Identify which cell holds the provided text, then report its [x, y] central coordinate. 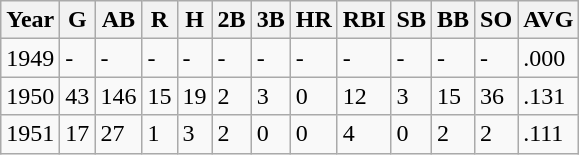
AB [118, 20]
1951 [30, 134]
H [194, 20]
G [78, 20]
36 [496, 96]
19 [194, 96]
43 [78, 96]
1 [160, 134]
.131 [548, 96]
27 [118, 134]
146 [118, 96]
3B [270, 20]
12 [364, 96]
4 [364, 134]
SB [411, 20]
AVG [548, 20]
17 [78, 134]
Year [30, 20]
RBI [364, 20]
1949 [30, 58]
SO [496, 20]
.000 [548, 58]
2B [232, 20]
1950 [30, 96]
R [160, 20]
HR [314, 20]
.111 [548, 134]
BB [452, 20]
